Locate the cell with the specified text and output its (x, y) center coordinate. 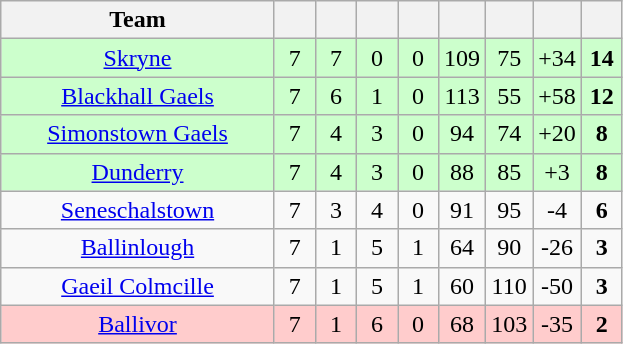
91 (462, 210)
Dunderry (138, 172)
88 (462, 172)
Team (138, 20)
Ballivor (138, 324)
14 (602, 58)
+20 (558, 134)
103 (510, 324)
55 (510, 96)
Ballinlough (138, 248)
Seneschalstown (138, 210)
Gaeil Colmcille (138, 286)
60 (462, 286)
Simonstown Gaels (138, 134)
95 (510, 210)
Skryne (138, 58)
90 (510, 248)
85 (510, 172)
94 (462, 134)
-26 (558, 248)
64 (462, 248)
110 (510, 286)
-35 (558, 324)
75 (510, 58)
+58 (558, 96)
109 (462, 58)
68 (462, 324)
113 (462, 96)
-4 (558, 210)
-50 (558, 286)
2 (602, 324)
+3 (558, 172)
+34 (558, 58)
74 (510, 134)
Blackhall Gaels (138, 96)
12 (602, 96)
